Detect which cell encompasses the target text, then output its (X, Y) center coordinate. 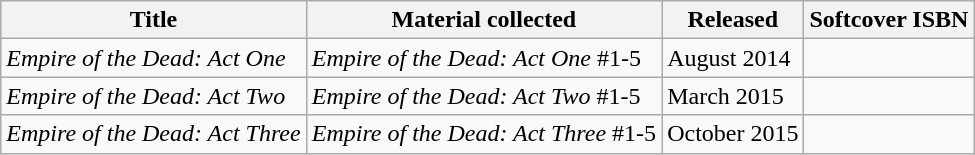
October 2015 (733, 134)
Empire of the Dead: Act Three #1-5 (484, 134)
August 2014 (733, 58)
Empire of the Dead: Act Three (154, 134)
Title (154, 20)
March 2015 (733, 96)
Empire of the Dead: Act One (154, 58)
Material collected (484, 20)
Empire of the Dead: Act Two #1-5 (484, 96)
Empire of the Dead: Act Two (154, 96)
Released (733, 20)
Empire of the Dead: Act One #1-5 (484, 58)
Softcover ISBN (889, 20)
